Pinpoint the cell where the given text exists, returning its (X, Y) midpoint coordinate. 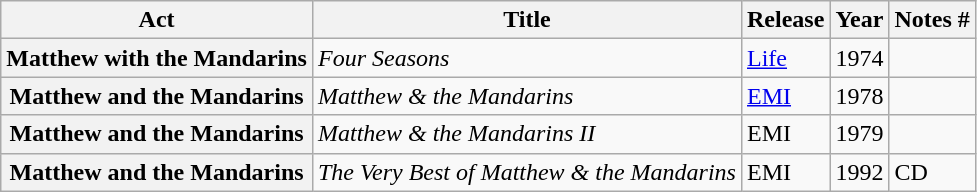
Notes # (932, 20)
Release (785, 20)
Matthew with the Mandarins (157, 58)
Life (785, 58)
Year (860, 20)
Four Seasons (526, 58)
Matthew & the Mandarins (526, 96)
1979 (860, 134)
Title (526, 20)
1992 (860, 172)
1974 (860, 58)
Matthew & the Mandarins II (526, 134)
Act (157, 20)
1978 (860, 96)
CD (932, 172)
The Very Best of Matthew & the Mandarins (526, 172)
